Return the (x, y) coordinate for the center point of the cell that contains the specified text.  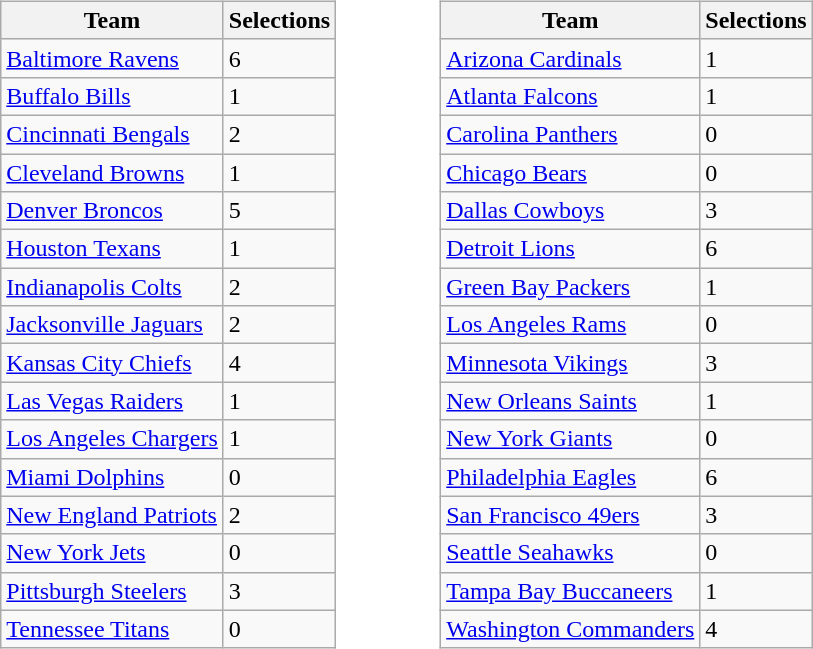
Houston Texans (112, 249)
Jacksonville Jaguars (112, 325)
Baltimore Ravens (112, 58)
Arizona Cardinals (570, 58)
Los Angeles Rams (570, 325)
Denver Broncos (112, 211)
Seattle Seahawks (570, 553)
New York Jets (112, 553)
Washington Commanders (570, 629)
Minnesota Vikings (570, 363)
New England Patriots (112, 515)
Las Vegas Raiders (112, 401)
New York Giants (570, 439)
New Orleans Saints (570, 401)
Kansas City Chiefs (112, 363)
Miami Dolphins (112, 477)
Dallas Cowboys (570, 211)
Cleveland Browns (112, 173)
Green Bay Packers (570, 287)
Cincinnati Bengals (112, 134)
Atlanta Falcons (570, 96)
Tennessee Titans (112, 629)
Pittsburgh Steelers (112, 591)
Tampa Bay Buccaneers (570, 591)
Los Angeles Chargers (112, 439)
Detroit Lions (570, 249)
5 (279, 211)
Indianapolis Colts (112, 287)
Carolina Panthers (570, 134)
Philadelphia Eagles (570, 477)
Chicago Bears (570, 173)
San Francisco 49ers (570, 515)
Buffalo Bills (112, 96)
